Capture the cell that displays the provided text and extract its (X, Y) central coordinate. 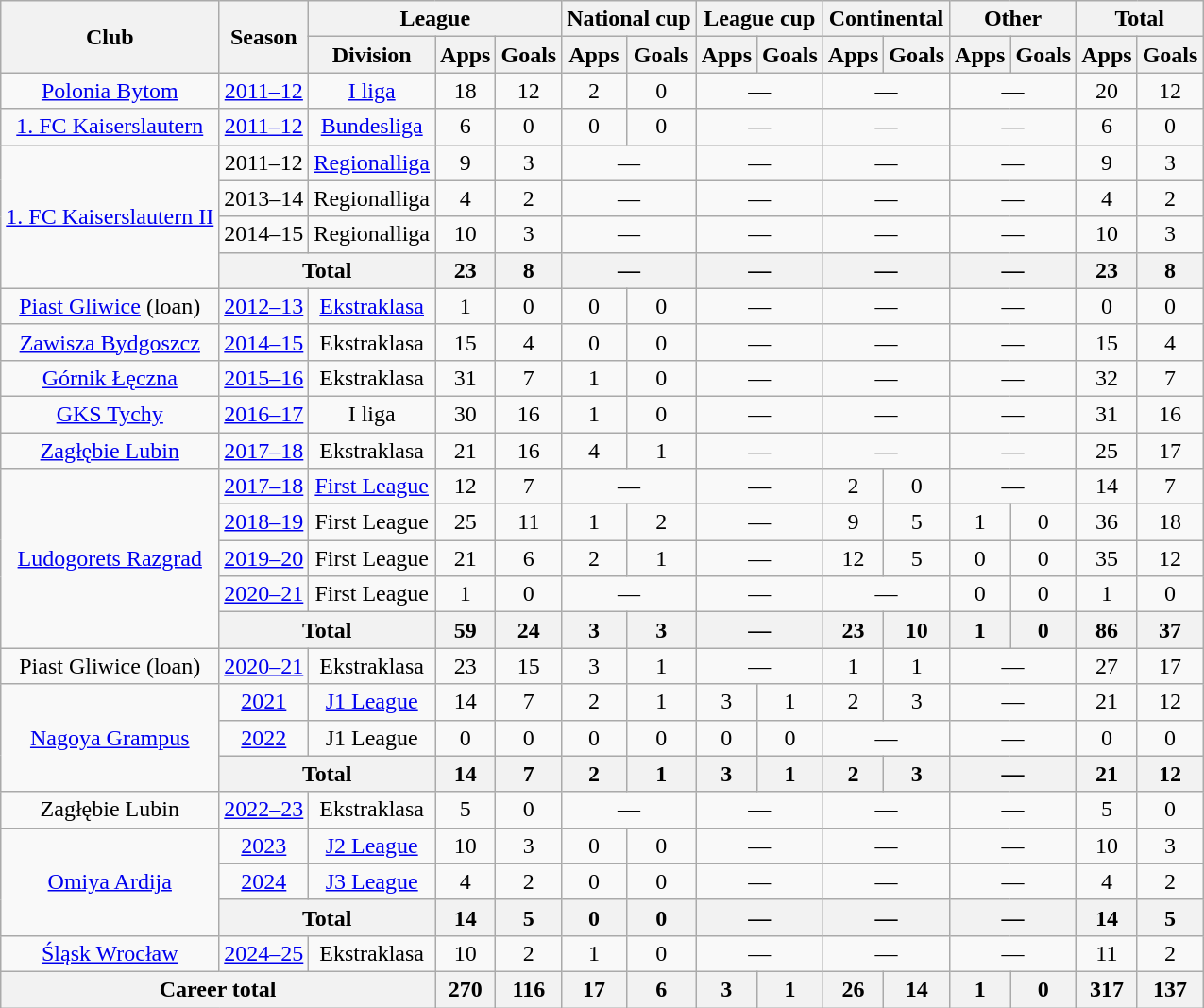
Division (372, 55)
2018–19 (264, 522)
Śląsk Wrocław (110, 953)
2022–23 (264, 810)
2023 (264, 846)
Other (1013, 19)
36 (1107, 522)
35 (1107, 558)
Career total (218, 989)
270 (466, 989)
2022 (264, 738)
J3 League (372, 881)
20 (1107, 91)
Ludogorets Razgrad (110, 558)
30 (466, 414)
2024 (264, 881)
2019–20 (264, 558)
32 (1107, 378)
Omiya Ardija (110, 881)
Bundesliga (372, 127)
27 (1107, 666)
26 (853, 989)
Season (264, 37)
2016–17 (264, 414)
League (435, 19)
2021 (264, 702)
116 (529, 989)
317 (1107, 989)
Continental (886, 19)
2015–16 (264, 378)
National cup (629, 19)
1. FC Kaiserslautern II (110, 216)
2024–25 (264, 953)
Górnik Łęczna (110, 378)
59 (466, 630)
League cup (759, 19)
86 (1107, 630)
1. FC Kaiserslautern (110, 127)
Polonia Bytom (110, 91)
137 (1170, 989)
2012–13 (264, 306)
J2 League (372, 846)
Nagoya Grampus (110, 738)
Club (110, 37)
GKS Tychy (110, 414)
2013–14 (264, 198)
24 (529, 630)
Zawisza Bydgoszcz (110, 342)
37 (1170, 630)
